Capture the cell that displays the provided text and extract its [x, y] central coordinate. 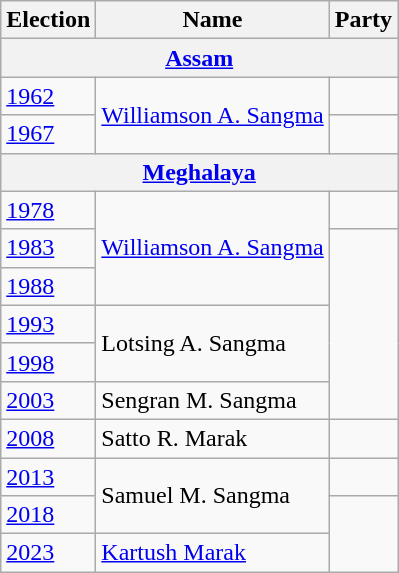
1967 [48, 134]
1998 [48, 362]
1993 [48, 324]
2018 [48, 515]
Sengran M. Sangma [212, 400]
Samuel M. Sangma [212, 496]
Name [212, 20]
Satto R. Marak [212, 438]
Election [48, 20]
Lotsing A. Sangma [212, 343]
1978 [48, 210]
1988 [48, 286]
Meghalaya [200, 172]
Party [363, 20]
2003 [48, 400]
2023 [48, 553]
1962 [48, 96]
1983 [48, 248]
Assam [200, 58]
2013 [48, 477]
Kartush Marak [212, 553]
2008 [48, 438]
